Scan for the cell matching the given text and deliver its (x, y) coordinate at center. 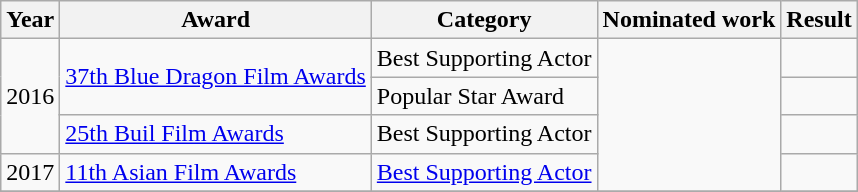
Popular Star Award (484, 96)
Result (819, 20)
11th Asian Film Awards (216, 172)
2017 (30, 172)
Nominated work (689, 20)
Award (216, 20)
37th Blue Dragon Film Awards (216, 77)
Category (484, 20)
2016 (30, 96)
25th Buil Film Awards (216, 134)
Year (30, 20)
